Return the [X, Y] coordinate for the center point of the cell that contains the specified text.  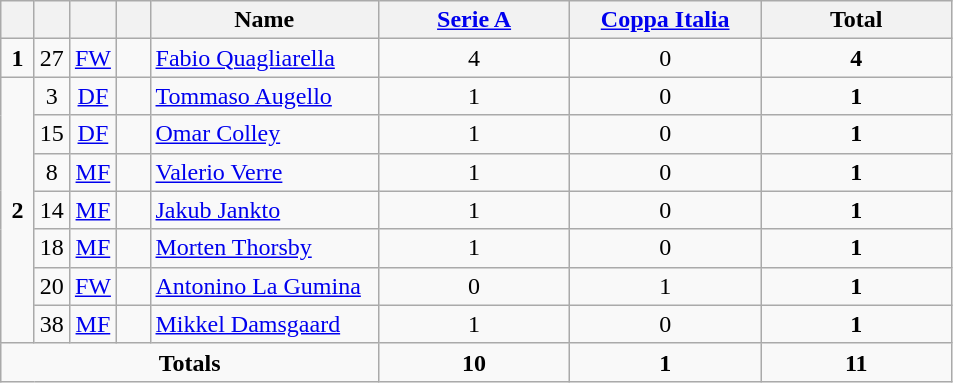
11 [856, 362]
20 [52, 286]
18 [52, 248]
Valerio Verre [264, 172]
Tommaso Augello [264, 96]
Total [856, 20]
Antonino La Gumina [264, 286]
Name [264, 20]
27 [52, 58]
15 [52, 134]
14 [52, 210]
Morten Thorsby [264, 248]
10 [474, 362]
Jakub Jankto [264, 210]
2 [18, 210]
Totals [190, 362]
Mikkel Damsgaard [264, 324]
38 [52, 324]
3 [52, 96]
Serie A [474, 20]
Omar Colley [264, 134]
8 [52, 172]
Coppa Italia [666, 20]
Fabio Quagliarella [264, 58]
